Pinpoint the cell where the given text exists, returning its (x, y) midpoint coordinate. 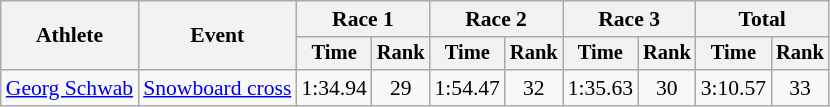
3:10.57 (734, 88)
Snowboard cross (217, 88)
1:34.94 (334, 88)
Athlete (70, 36)
Race 1 (362, 19)
Georg Schwab (70, 88)
Race 2 (496, 19)
Race 3 (630, 19)
1:35.63 (600, 88)
Total (762, 19)
32 (534, 88)
Event (217, 36)
29 (401, 88)
30 (667, 88)
33 (800, 88)
1:54.47 (466, 88)
